Return (x, y) of the center of cell containing provided text 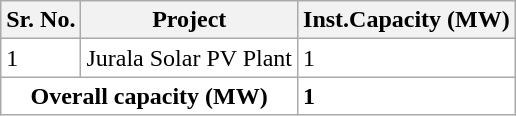
Sr. No. (41, 20)
Overall capacity (MW) (150, 96)
Inst.Capacity (MW) (407, 20)
Project (190, 20)
Jurala Solar PV Plant (190, 58)
